Find where the given text appears and provide that cell's center as (X, Y) coordinate. 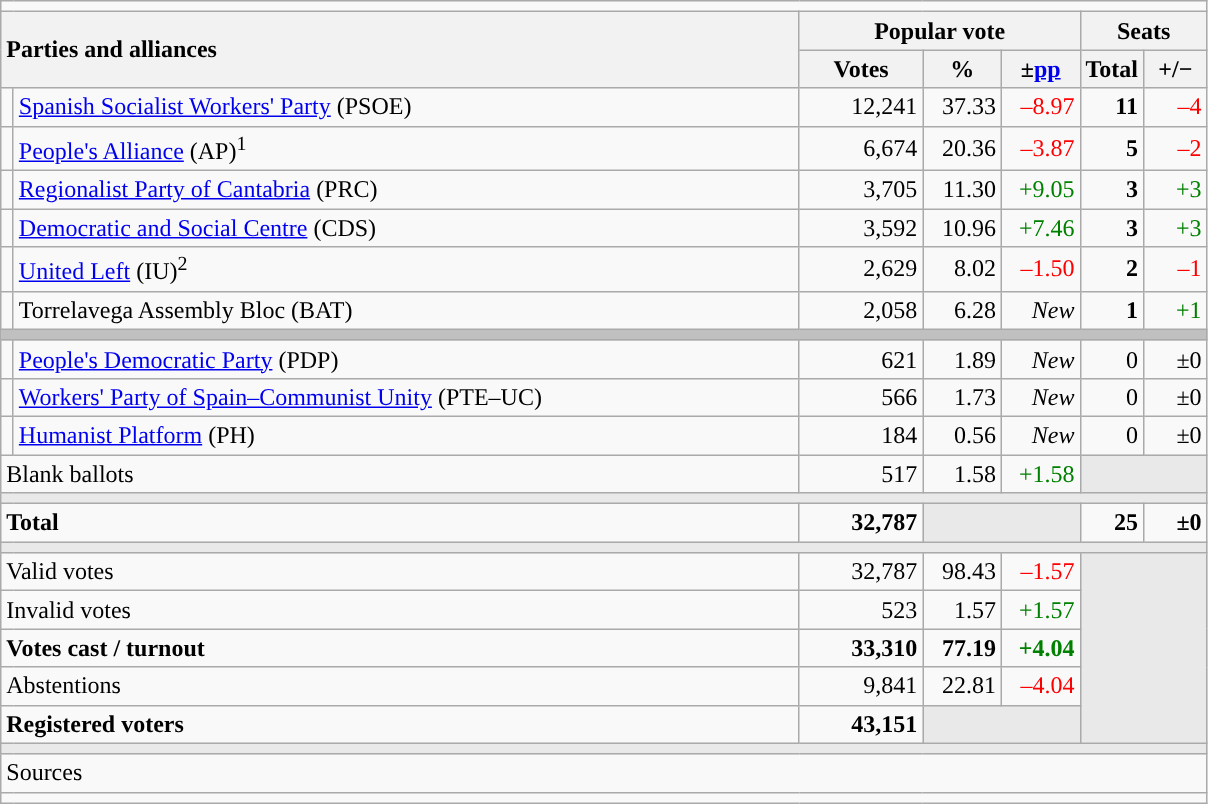
2 (1112, 270)
–3.87 (1040, 148)
People's Alliance (AP)1 (406, 148)
3,592 (861, 228)
% (962, 69)
Popular vote (940, 31)
Democratic and Social Centre (CDS) (406, 228)
523 (861, 610)
8.02 (962, 270)
2,629 (861, 270)
+1.58 (1040, 474)
United Left (IU)2 (406, 270)
6,674 (861, 148)
Workers' Party of Spain–Communist Unity (PTE–UC) (406, 397)
Votes cast / turnout (400, 648)
98.43 (962, 572)
Regionalist Party of Cantabria (PRC) (406, 190)
Parties and alliances (400, 50)
–2 (1176, 148)
2,058 (861, 310)
Humanist Platform (PH) (406, 435)
1.58 (962, 474)
621 (861, 359)
1 (1112, 310)
People's Democratic Party (PDP) (406, 359)
+7.46 (1040, 228)
–8.97 (1040, 107)
±pp (1040, 69)
11 (1112, 107)
6.28 (962, 310)
Invalid votes (400, 610)
43,151 (861, 724)
3,705 (861, 190)
1.73 (962, 397)
Spanish Socialist Workers' Party (PSOE) (406, 107)
Seats (1144, 31)
566 (861, 397)
Registered voters (400, 724)
Valid votes (400, 572)
Blank ballots (400, 474)
+4.04 (1040, 648)
0.56 (962, 435)
–4.04 (1040, 686)
–1.57 (1040, 572)
Votes (861, 69)
33,310 (861, 648)
+1.57 (1040, 610)
1.89 (962, 359)
25 (1112, 523)
9,841 (861, 686)
1.57 (962, 610)
Abstentions (400, 686)
22.81 (962, 686)
37.33 (962, 107)
184 (861, 435)
10.96 (962, 228)
–1.50 (1040, 270)
5 (1112, 148)
Sources (604, 773)
+/− (1176, 69)
Torrelavega Assembly Bloc (BAT) (406, 310)
517 (861, 474)
+1 (1176, 310)
–1 (1176, 270)
–4 (1176, 107)
20.36 (962, 148)
+9.05 (1040, 190)
77.19 (962, 648)
12,241 (861, 107)
11.30 (962, 190)
